Provide the (x, y) coordinate of the cell's center where the given text is located.  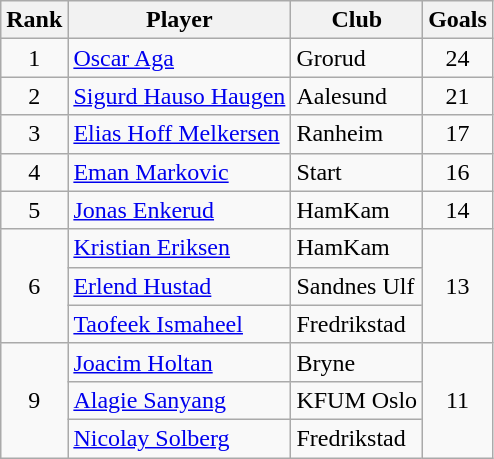
Goals (458, 20)
4 (34, 172)
Alagie Sanyang (180, 400)
Taofeek Ismaheel (180, 324)
2 (34, 96)
24 (458, 58)
Aalesund (357, 96)
Club (357, 20)
Start (357, 172)
KFUM Oslo (357, 400)
21 (458, 96)
Erlend Hustad (180, 286)
6 (34, 286)
Ranheim (357, 134)
11 (458, 400)
Kristian Eriksen (180, 248)
Elias Hoff Melkersen (180, 134)
1 (34, 58)
Grorud (357, 58)
Eman Markovic (180, 172)
Rank (34, 20)
Oscar Aga (180, 58)
Player (180, 20)
5 (34, 210)
16 (458, 172)
9 (34, 400)
Jonas Enkerud (180, 210)
Sandnes Ulf (357, 286)
3 (34, 134)
Joacim Holtan (180, 362)
Nicolay Solberg (180, 438)
13 (458, 286)
17 (458, 134)
14 (458, 210)
Bryne (357, 362)
Sigurd Hauso Haugen (180, 96)
